Return the [x, y] coordinate for the center point of the cell that contains the specified text.  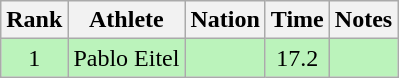
Pablo Eitel [126, 58]
Athlete [126, 20]
Nation [225, 20]
17.2 [297, 58]
Notes [363, 20]
Rank [34, 20]
1 [34, 58]
Time [297, 20]
